Identify which cell holds the provided text, then report its [x, y] central coordinate. 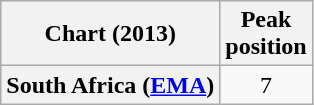
South Africa (EMA) [110, 85]
Peakposition [266, 34]
Chart (2013) [110, 34]
7 [266, 85]
